Locate the cell with the specified text and output its [x, y] center coordinate. 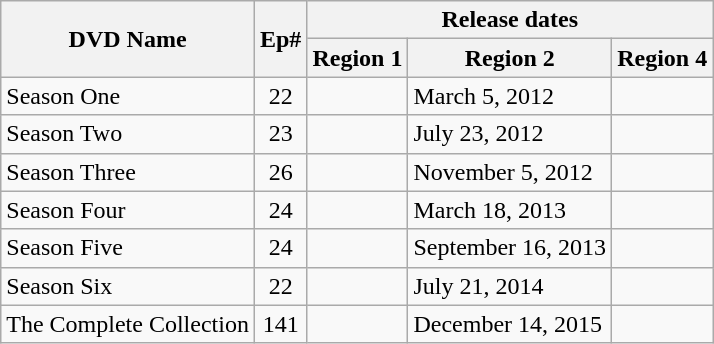
July 23, 2012 [510, 134]
Region 1 [358, 58]
Season Three [128, 172]
26 [280, 172]
Season Six [128, 286]
Ep# [280, 39]
Region 4 [662, 58]
Season Four [128, 210]
141 [280, 324]
The Complete Collection [128, 324]
Region 2 [510, 58]
September 16, 2013 [510, 248]
23 [280, 134]
March 18, 2013 [510, 210]
Season Two [128, 134]
Season One [128, 96]
March 5, 2012 [510, 96]
Release dates [510, 20]
July 21, 2014 [510, 286]
December 14, 2015 [510, 324]
November 5, 2012 [510, 172]
DVD Name [128, 39]
Season Five [128, 248]
